From the cell containing the given text, extract its center point as (X, Y) coordinate. 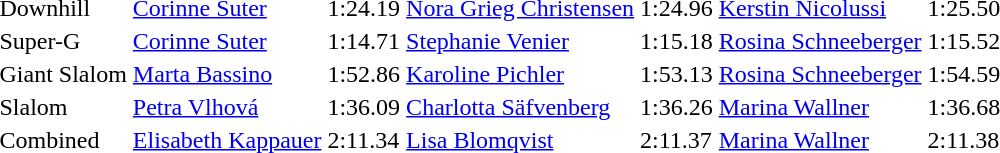
Marta Bassino (227, 74)
1:53.13 (677, 74)
1:14.71 (364, 41)
Karoline Pichler (520, 74)
1:36.09 (364, 107)
Stephanie Venier (520, 41)
Marina Wallner (820, 107)
Petra Vlhová (227, 107)
Corinne Suter (227, 41)
1:36.26 (677, 107)
1:15.18 (677, 41)
Charlotta Säfvenberg (520, 107)
1:52.86 (364, 74)
